Return [x, y] of the center of cell containing provided text 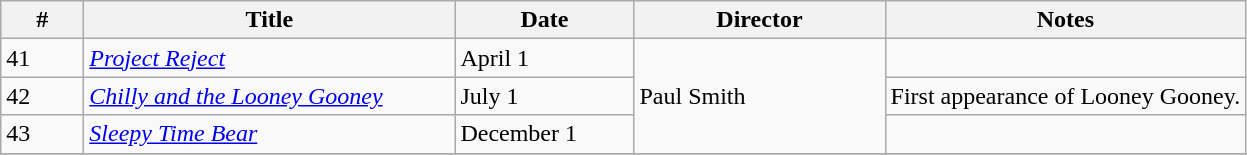
42 [42, 96]
Chilly and the Looney Gooney [270, 96]
Director [760, 20]
Project Reject [270, 58]
Sleepy Time Bear [270, 134]
Paul Smith [760, 96]
Date [544, 20]
# [42, 20]
41 [42, 58]
Title [270, 20]
July 1 [544, 96]
43 [42, 134]
Notes [1066, 20]
First appearance of Looney Gooney. [1066, 96]
December 1 [544, 134]
April 1 [544, 58]
